Identify which cell holds the provided text, then report its [X, Y] central coordinate. 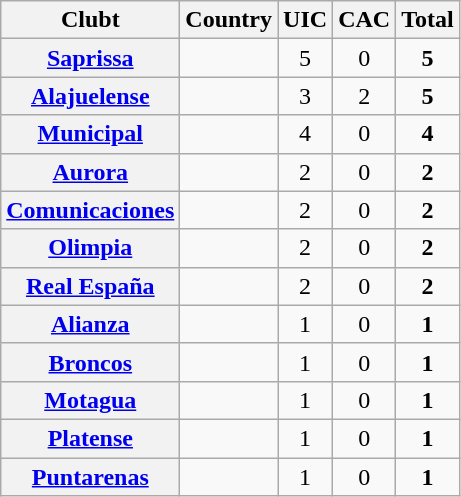
CAC [364, 20]
Alajuelense [90, 96]
Broncos [90, 362]
Municipal [90, 134]
3 [306, 96]
Aurora [90, 172]
Clubt [90, 20]
UIC [306, 20]
Puntarenas [90, 477]
Real España [90, 286]
Motagua [90, 400]
Total [428, 20]
Country [229, 20]
Platense [90, 438]
Saprissa [90, 58]
Alianza [90, 324]
Olimpia [90, 248]
Comunicaciones [90, 210]
